Scan for the cell matching the given text and deliver its [x, y] coordinate at center. 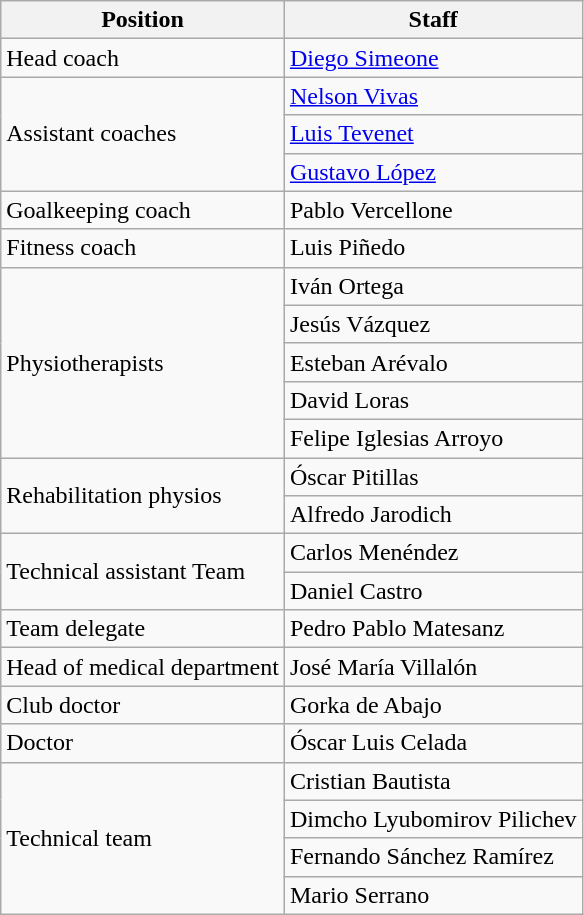
Position [143, 20]
Diego Simeone [433, 58]
Head coach [143, 58]
Dimcho Lyubomirov Pilichev [433, 819]
Technical assistant Team [143, 572]
Pedro Pablo Matesanz [433, 629]
Physiotherapists [143, 362]
Doctor [143, 743]
Iván Ortega [433, 286]
Assistant coaches [143, 134]
Goalkeeping coach [143, 210]
Fernando Sánchez Ramírez [433, 857]
Technical team [143, 838]
Team delegate [143, 629]
Gorka de Abajo [433, 705]
Óscar Pitillas [433, 477]
Staff [433, 20]
Daniel Castro [433, 591]
Luis Tevenet [433, 134]
Cristian Bautista [433, 781]
Rehabilitation physios [143, 496]
Fitness coach [143, 248]
Club doctor [143, 705]
Felipe Iglesias Arroyo [433, 438]
Carlos Menéndez [433, 553]
Head of medical department [143, 667]
David Loras [433, 400]
Esteban Arévalo [433, 362]
Pablo Vercellone [433, 210]
Mario Serrano [433, 895]
José María Villalón [433, 667]
Luis Piñedo [433, 248]
Gustavo López [433, 172]
Alfredo Jarodich [433, 515]
Nelson Vivas [433, 96]
Jesús Vázquez [433, 324]
Óscar Luis Celada [433, 743]
